Return the [X, Y] coordinate for the center point of the cell that contains the specified text.  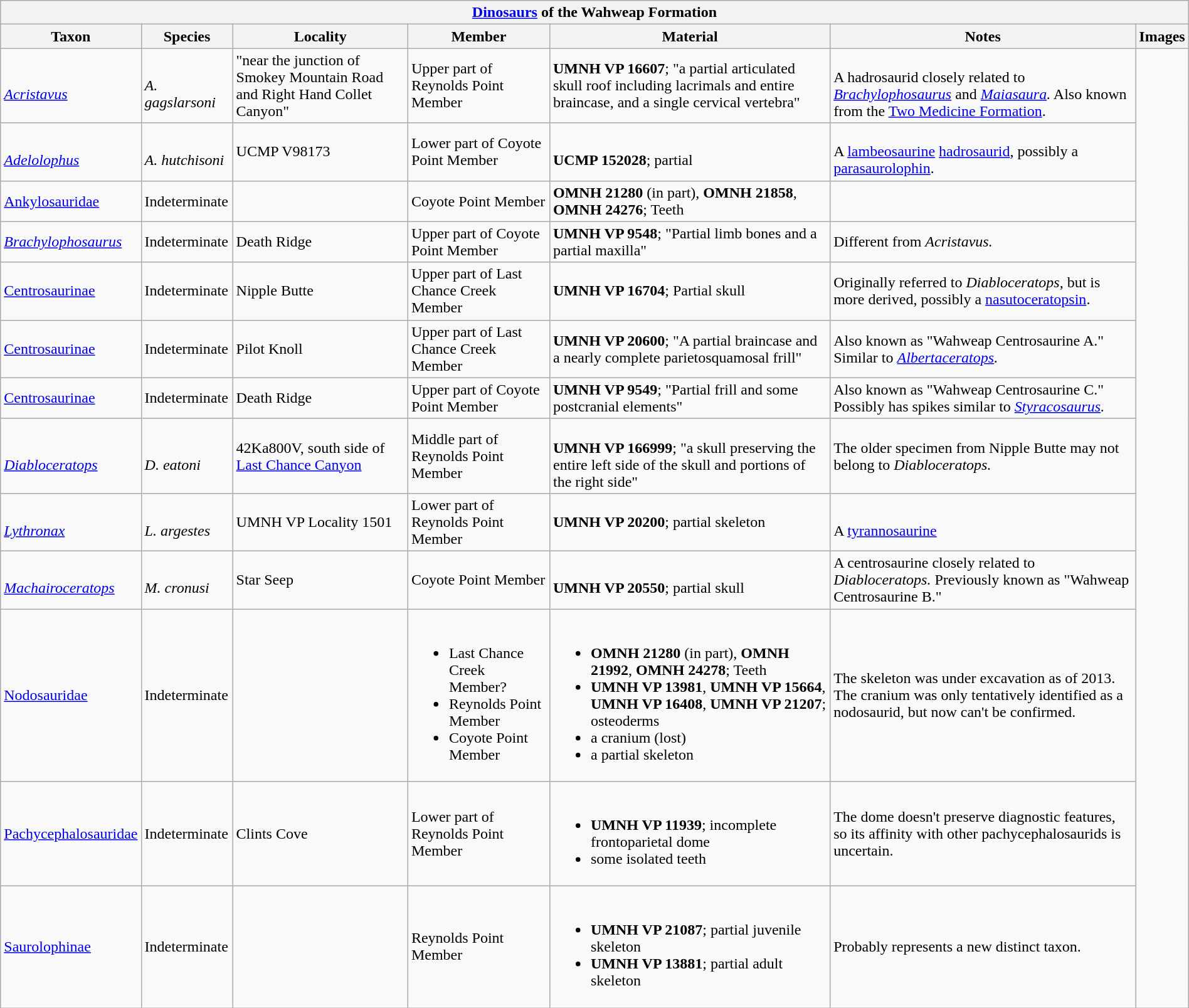
Acristavus [71, 85]
UCMP 152028; partial [690, 152]
Originally referred to Diabloceratops, but is more derived, possibly a nasutoceratopsin. [983, 291]
A tyrannosaurine [983, 522]
Species [187, 36]
Middle part of Reynolds Point Member [478, 455]
Also known as "Wahweap Centrosaurine C." Possibly has spikes similar to Styracosaurus. [983, 398]
M. cronusi [187, 580]
Ankylosauridae [71, 201]
A lambeosaurine hadrosaurid, possibly a parasaurolophin. [983, 152]
OMNH 21280 (in part), OMNH 21858, OMNH 24276; Teeth [690, 201]
Dinosaurs of the Wahweap Formation [594, 13]
UMNH VP 20600; "A partial braincase and a nearly complete parietosquamosal frill" [690, 349]
Pilot Knoll [320, 349]
Brachylophosaurus [71, 242]
Star Seep [320, 580]
UMNH VP 16704; Partial skull [690, 291]
Nipple Butte [320, 291]
42Ka800V, south side of Last Chance Canyon [320, 455]
A. gagslarsoni [187, 85]
Clints Cove [320, 834]
Lower part of Coyote Point Member [478, 152]
UMNH VP 20200; partial skeleton [690, 522]
Material [690, 36]
Saurolophinae [71, 947]
Adelolophus [71, 152]
Taxon [71, 36]
Reynolds Point Member [478, 947]
Images [1162, 36]
A. hutchisoni [187, 152]
A hadrosaurid closely related to Brachylophosaurus and Maiasaura. Also known from the Two Medicine Formation. [983, 85]
Machairoceratops [71, 580]
Locality [320, 36]
Different from Acristavus. [983, 242]
UMNH VP 9548; "Partial limb bones and a partial maxilla" [690, 242]
"near the junction of Smokey Mountain Road and Right Hand Collet Canyon" [320, 85]
The older specimen from Nipple Butte may not belong to Diabloceratops. [983, 455]
Probably represents a new distinct taxon. [983, 947]
UMNH VP 9549; "Partial frill and some postcranial elements" [690, 398]
Pachycephalosauridae [71, 834]
UMNH VP 21087; partial juvenile skeletonUMNH VP 13881; partial adult skeleton [690, 947]
UMNH VP 16607; "a partial articulated skull roof including lacrimals and entire braincase, and a single cervical vertebra" [690, 85]
Upper part of Reynolds Point Member [478, 85]
A centrosaurine closely related to Diabloceratops. Previously known as "Wahweap Centrosaurine B." [983, 580]
D. eatoni [187, 455]
UMNH VP 166999; "a skull preserving the entire left side of the skull and portions of the right side" [690, 455]
Also known as "Wahweap Centrosaurine A." Similar to Albertaceratops. [983, 349]
Lythronax [71, 522]
The dome doesn't preserve diagnostic features, so its affinity with other pachycephalosaurids is uncertain. [983, 834]
The skeleton was under excavation as of 2013. The cranium was only tentatively identified as a nodosaurid, but now can't be confirmed. [983, 695]
UMNH VP Locality 1501 [320, 522]
Notes [983, 36]
UMNH VP 11939; incomplete frontoparietal domesome isolated teeth [690, 834]
UCMP V98173 [320, 152]
Member [478, 36]
L. argestes [187, 522]
Diabloceratops [71, 455]
Last Chance Creek Member?Reynolds Point MemberCoyote Point Member [478, 695]
UMNH VP 20550; partial skull [690, 580]
Nodosauridae [71, 695]
